Return the [X, Y] coordinate for the center point of the cell that contains the specified text.  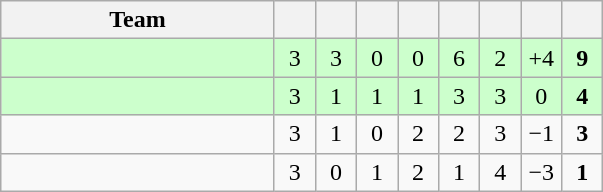
9 [582, 58]
−3 [542, 172]
+4 [542, 58]
6 [460, 58]
Team [138, 20]
−1 [542, 134]
